Determine the (x, y) coordinate at the center of the cell enclosing the given text.  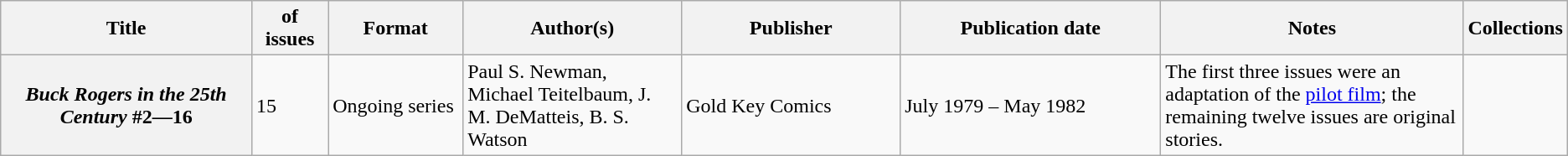
Publication date (1030, 29)
Title (126, 29)
Author(s) (573, 29)
Notes (1312, 29)
July 1979 – May 1982 (1030, 106)
Gold Key Comics (791, 106)
Publisher (791, 29)
Buck Rogers in the 25th Century #2—16 (126, 106)
Collections (1515, 29)
of issues (290, 29)
Paul S. Newman, Michael Teitelbaum, J. M. DeMatteis, B. S. Watson (573, 106)
Format (395, 29)
Ongoing series (395, 106)
The first three issues were an adaptation of the pilot film; the remaining twelve issues are original stories. (1312, 106)
15 (290, 106)
